Pinpoint the cell where the given text exists, returning its [X, Y] midpoint coordinate. 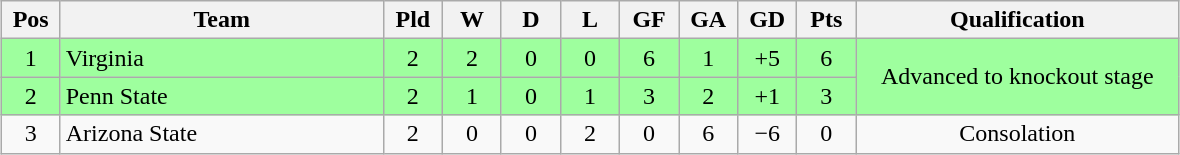
GD [768, 20]
Advanced to knockout stage [1018, 77]
Pld [412, 20]
Virginia [222, 58]
Arizona State [222, 134]
GA [708, 20]
L [590, 20]
−6 [768, 134]
Penn State [222, 96]
Pos [30, 20]
Pts [826, 20]
GF [650, 20]
+1 [768, 96]
+5 [768, 58]
Consolation [1018, 134]
Qualification [1018, 20]
D [530, 20]
W [472, 20]
Team [222, 20]
